Identify which cell holds the provided text, then report its (x, y) central coordinate. 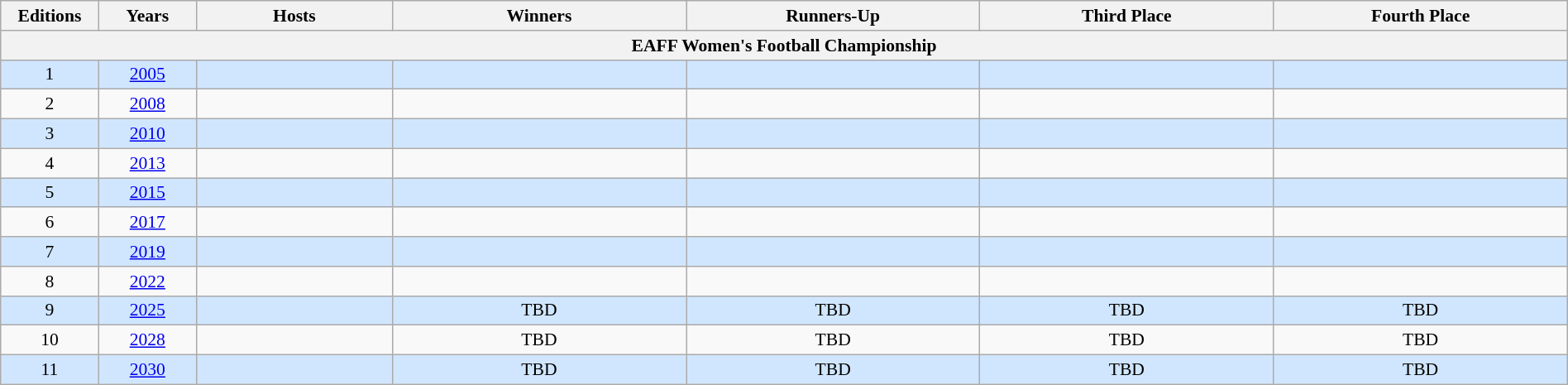
11 (50, 370)
7 (50, 252)
2 (50, 104)
2010 (147, 134)
3 (50, 134)
2013 (147, 163)
2030 (147, 370)
2005 (147, 75)
Editions (50, 16)
EAFF Women's Football Championship (784, 46)
1 (50, 75)
Fourth Place (1421, 16)
4 (50, 163)
6 (50, 223)
2008 (147, 104)
10 (50, 340)
2028 (147, 340)
5 (50, 193)
Runners-Up (834, 16)
2025 (147, 310)
Years (147, 16)
8 (50, 282)
2022 (147, 282)
Third Place (1126, 16)
2019 (147, 252)
9 (50, 310)
Hosts (294, 16)
2015 (147, 193)
2017 (147, 223)
Winners (539, 16)
